Provide the (X, Y) coordinate of the cell's center where the given text is located.  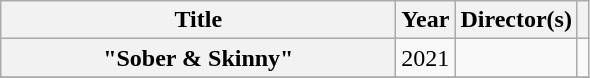
Director(s) (516, 20)
Title (198, 20)
"Sober & Skinny" (198, 58)
2021 (426, 58)
Year (426, 20)
